Provide the (x, y) coordinate of the cell's center where the given text is located.  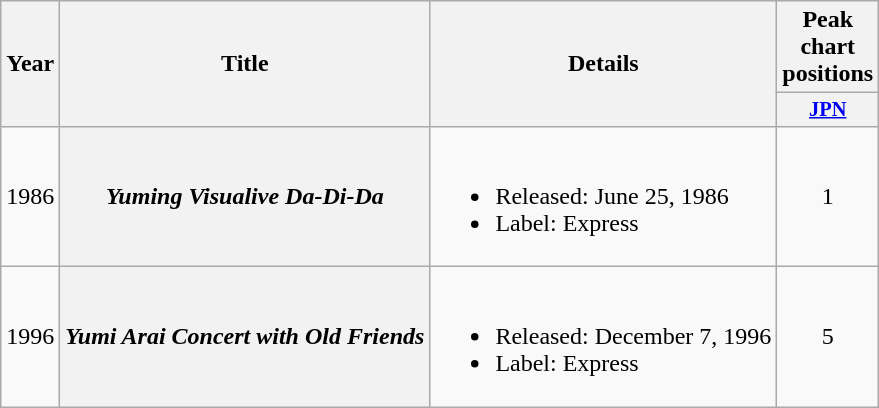
JPN (828, 110)
Peak chart positions (828, 47)
Yumi Arai Concert with Old Friends (245, 337)
Released: December 7, 1996Label: Express (604, 337)
1986 (30, 196)
1996 (30, 337)
5 (828, 337)
Details (604, 64)
1 (828, 196)
Year (30, 64)
Title (245, 64)
Released: June 25, 1986Label: Express (604, 196)
Yuming Visualive Da-Di-Da (245, 196)
